Extract the (X, Y) coordinate from the center of the cell holding the provided text.  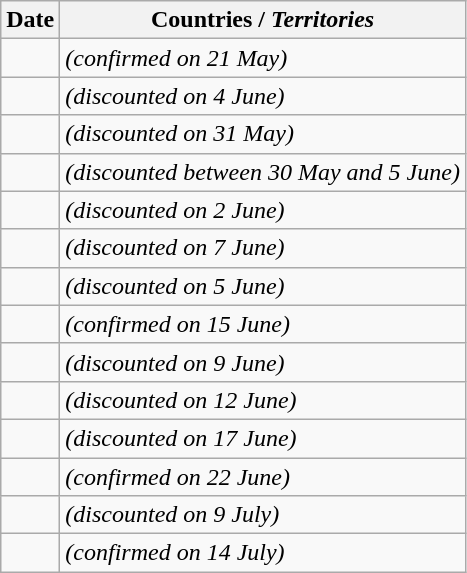
(discounted on 7 June) (263, 248)
(discounted on 5 June) (263, 286)
(discounted on 31 May) (263, 134)
(confirmed on 15 June) (263, 324)
(discounted on 9 June) (263, 362)
Countries / Territories (263, 20)
Date (30, 20)
(discounted on 2 June) (263, 210)
(confirmed on 14 July) (263, 553)
(discounted on 9 July) (263, 515)
(discounted on 12 June) (263, 400)
(discounted on 17 June) (263, 438)
(confirmed on 21 May) (263, 58)
(discounted on 4 June) (263, 96)
(confirmed on 22 June) (263, 477)
(discounted between 30 May and 5 June) (263, 172)
